Pinpoint the cell where the given text exists, returning its [X, Y] midpoint coordinate. 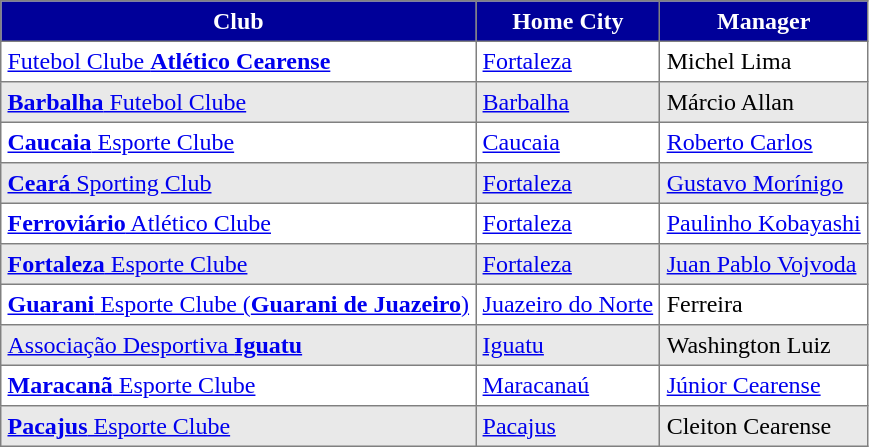
Futebol Clube Atlético Cearense [238, 61]
Fortaleza Esporte Clube [238, 264]
Barbalha Futebol Clube [238, 102]
Ceará Sporting Club [238, 183]
Juazeiro do Norte [568, 304]
Manager [764, 21]
Cleiton Cearense [764, 426]
Roberto Carlos [764, 142]
Maracanaú [568, 385]
Club [238, 21]
Paulinho Kobayashi [764, 223]
Pacajus [568, 426]
Juan Pablo Vojvoda [764, 264]
Guarani Esporte Clube (Guarani de Juazeiro) [238, 304]
Washington Luiz [764, 345]
Home City [568, 21]
Associação Desportiva Iguatu [238, 345]
Ferroviário Atlético Clube [238, 223]
Michel Lima [764, 61]
Barbalha [568, 102]
Ferreira [764, 304]
Caucaia Esporte Clube [238, 142]
Gustavo Morínigo [764, 183]
Pacajus Esporte Clube [238, 426]
Maracanã Esporte Clube [238, 385]
Márcio Allan [764, 102]
Caucaia [568, 142]
Júnior Cearense [764, 385]
Iguatu [568, 345]
